Extract the (X, Y) coordinate from the center of the cell holding the provided text.  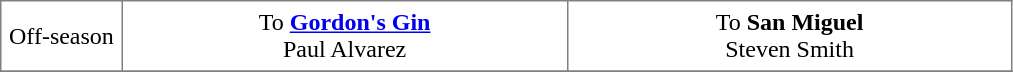
To Gordon's GinPaul Alvarez (344, 36)
Off-season (62, 36)
To San MiguelSteven Smith (790, 36)
